Scan for the cell matching the given text and deliver its [X, Y] coordinate at center. 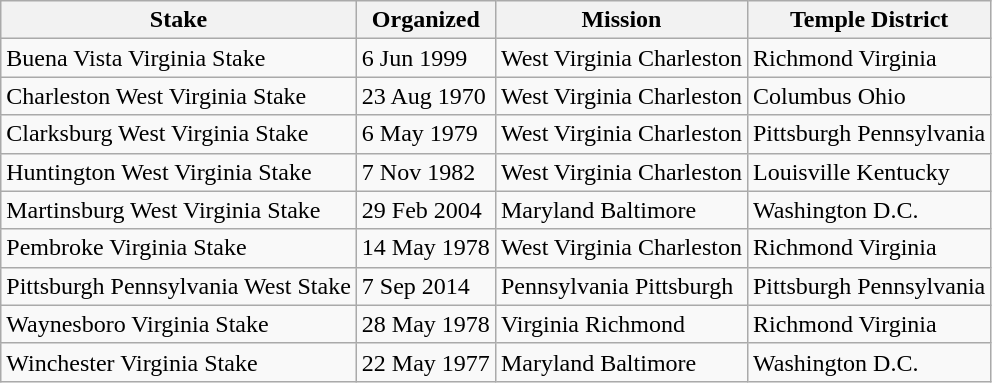
23 Aug 1970 [426, 96]
Mission [621, 20]
Louisville Kentucky [868, 172]
Charleston West Virginia Stake [179, 96]
7 Nov 1982 [426, 172]
7 Sep 2014 [426, 286]
14 May 1978 [426, 248]
6 Jun 1999 [426, 58]
Buena Vista Virginia Stake [179, 58]
Pennsylvania Pittsburgh [621, 286]
Pembroke Virginia Stake [179, 248]
Stake [179, 20]
Temple District [868, 20]
6 May 1979 [426, 134]
Clarksburg West Virginia Stake [179, 134]
Huntington West Virginia Stake [179, 172]
Columbus Ohio [868, 96]
22 May 1977 [426, 362]
Organized [426, 20]
28 May 1978 [426, 324]
29 Feb 2004 [426, 210]
Virginia Richmond [621, 324]
Martinsburg West Virginia Stake [179, 210]
Winchester Virginia Stake [179, 362]
Pittsburgh Pennsylvania West Stake [179, 286]
Waynesboro Virginia Stake [179, 324]
